Determine the [x, y] coordinate at the center of the cell enclosing the given text.  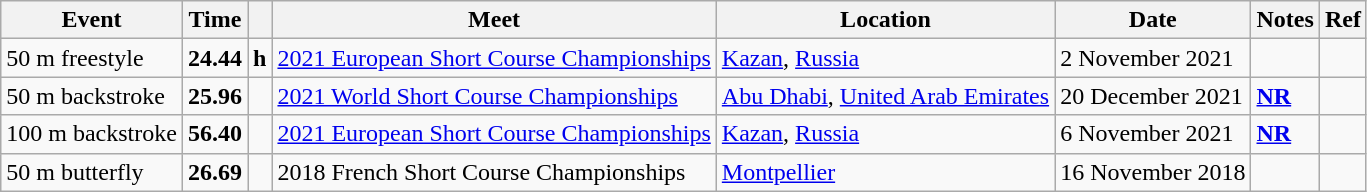
h [260, 58]
50 m backstroke [92, 96]
Ref [1342, 20]
Event [92, 20]
16 November 2018 [1153, 172]
100 m backstroke [92, 134]
Notes [1285, 20]
2021 World Short Course Championships [494, 96]
Date [1153, 20]
24.44 [214, 58]
6 November 2021 [1153, 134]
Meet [494, 20]
Time [214, 20]
25.96 [214, 96]
Abu Dhabi, United Arab Emirates [885, 96]
Montpellier [885, 172]
2 November 2021 [1153, 58]
Location [885, 20]
26.69 [214, 172]
56.40 [214, 134]
20 December 2021 [1153, 96]
50 m butterfly [92, 172]
2018 French Short Course Championships [494, 172]
50 m freestyle [92, 58]
